Pinpoint the cell where the given text exists, returning its (X, Y) midpoint coordinate. 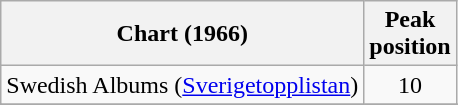
Chart (1966) (182, 34)
Peakposition (410, 34)
10 (410, 85)
Swedish Albums (Sverigetopplistan) (182, 85)
